Output the (X, Y) coordinate of the center of the cell containing the given text.  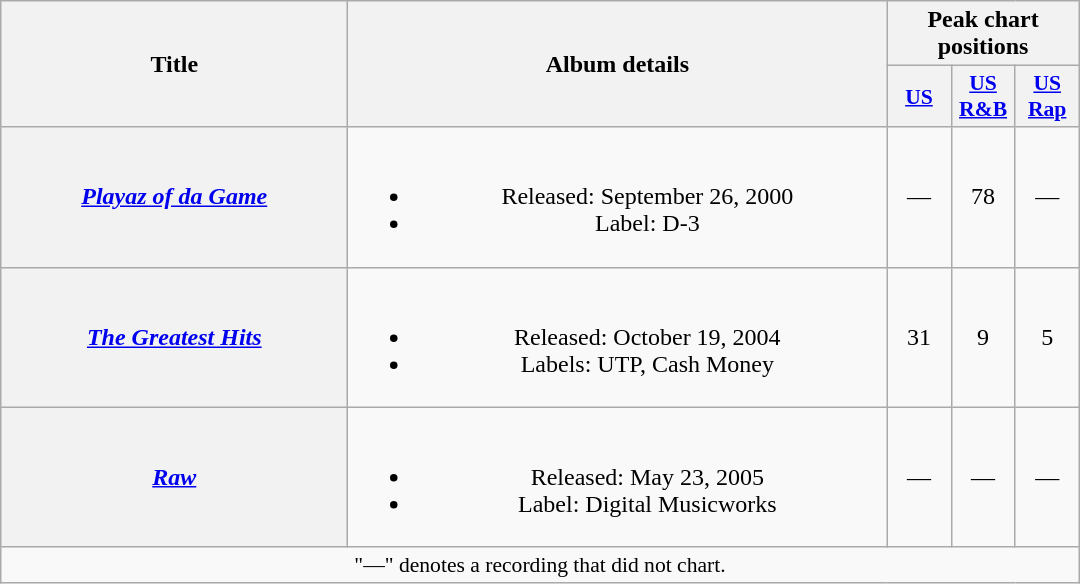
5 (1047, 337)
Title (174, 64)
"—" denotes a recording that did not chart. (540, 565)
Peak chart positions (983, 34)
Playaz of da Game (174, 197)
9 (983, 337)
Released: September 26, 2000Label: D-3 (618, 197)
Raw (174, 477)
Released: October 19, 2004Labels: UTP, Cash Money (618, 337)
USR&B (983, 96)
USRap (1047, 96)
Released: May 23, 2005Label: Digital Musicworks (618, 477)
31 (919, 337)
Album details (618, 64)
The Greatest Hits (174, 337)
78 (983, 197)
US (919, 96)
